Extract the (X, Y) coordinate from the center of the cell holding the provided text.  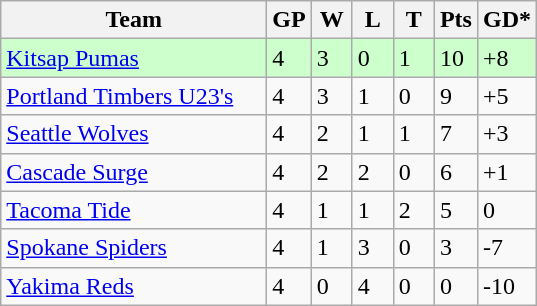
T (414, 20)
Portland Timbers U23's (134, 96)
L (372, 20)
+1 (506, 172)
+8 (506, 58)
Kitsap Pumas (134, 58)
5 (456, 210)
W (332, 20)
+3 (506, 134)
Cascade Surge (134, 172)
GP (289, 20)
10 (456, 58)
Yakima Reds (134, 286)
-10 (506, 286)
+5 (506, 96)
-7 (506, 248)
Tacoma Tide (134, 210)
Seattle Wolves (134, 134)
Spokane Spiders (134, 248)
7 (456, 134)
Team (134, 20)
Pts (456, 20)
6 (456, 172)
9 (456, 96)
GD* (506, 20)
